Determine the [x, y] coordinate at the center of the cell enclosing the given text.  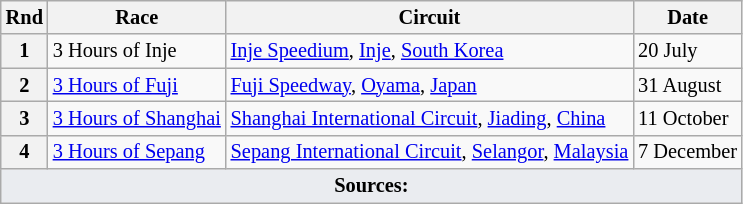
3 Hours of Fuji [137, 85]
Shanghai International Circuit, Jiading, China [430, 118]
7 December [688, 152]
Sepang International Circuit, Selangor, Malaysia [430, 152]
31 August [688, 85]
4 [24, 152]
3 Hours of Inje [137, 51]
Fuji Speedway, Oyama, Japan [430, 85]
3 [24, 118]
Rnd [24, 17]
Sources: [372, 186]
Inje Speedium, Inje, South Korea [430, 51]
Date [688, 17]
3 Hours of Sepang [137, 152]
11 October [688, 118]
Race [137, 17]
2 [24, 85]
Circuit [430, 17]
3 Hours of Shanghai [137, 118]
1 [24, 51]
20 July [688, 51]
